For the text-containing cell, return its midpoint in [X, Y] coordinate format. 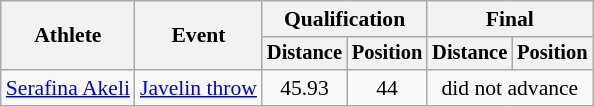
44 [387, 88]
Javelin throw [198, 88]
Qualification [344, 19]
did not advance [510, 88]
Serafina Akeli [68, 88]
Final [510, 19]
Athlete [68, 36]
Event [198, 36]
45.93 [304, 88]
